Provide the (x, y) coordinate of the cell's center where the given text is located.  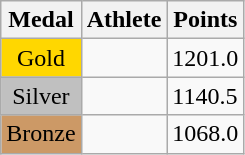
Silver (41, 96)
Bronze (41, 134)
1140.5 (206, 96)
1201.0 (206, 58)
Medal (41, 20)
Athlete (124, 20)
Gold (41, 58)
Points (206, 20)
1068.0 (206, 134)
